Pinpoint the cell where the given text exists, returning its (x, y) midpoint coordinate. 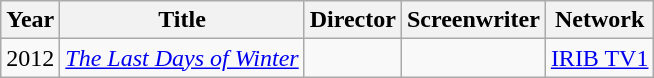
The Last Days of Winter (182, 58)
Network (600, 20)
IRIB TV1 (600, 58)
Year (30, 20)
Director (352, 20)
Title (182, 20)
2012 (30, 58)
Screenwriter (473, 20)
